Identify which cell holds the provided text, then report its [X, Y] central coordinate. 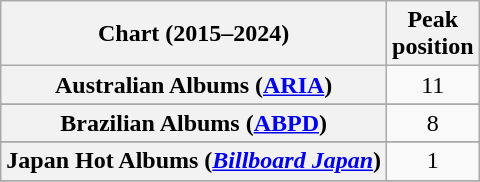
Japan Hot Albums (Billboard Japan) [194, 161]
11 [433, 85]
Chart (2015–2024) [194, 34]
8 [433, 123]
Australian Albums (ARIA) [194, 85]
1 [433, 161]
Peakposition [433, 34]
Brazilian Albums (ABPD) [194, 123]
